Search for the cell housing the specified text and yield its [X, Y] center coordinate. 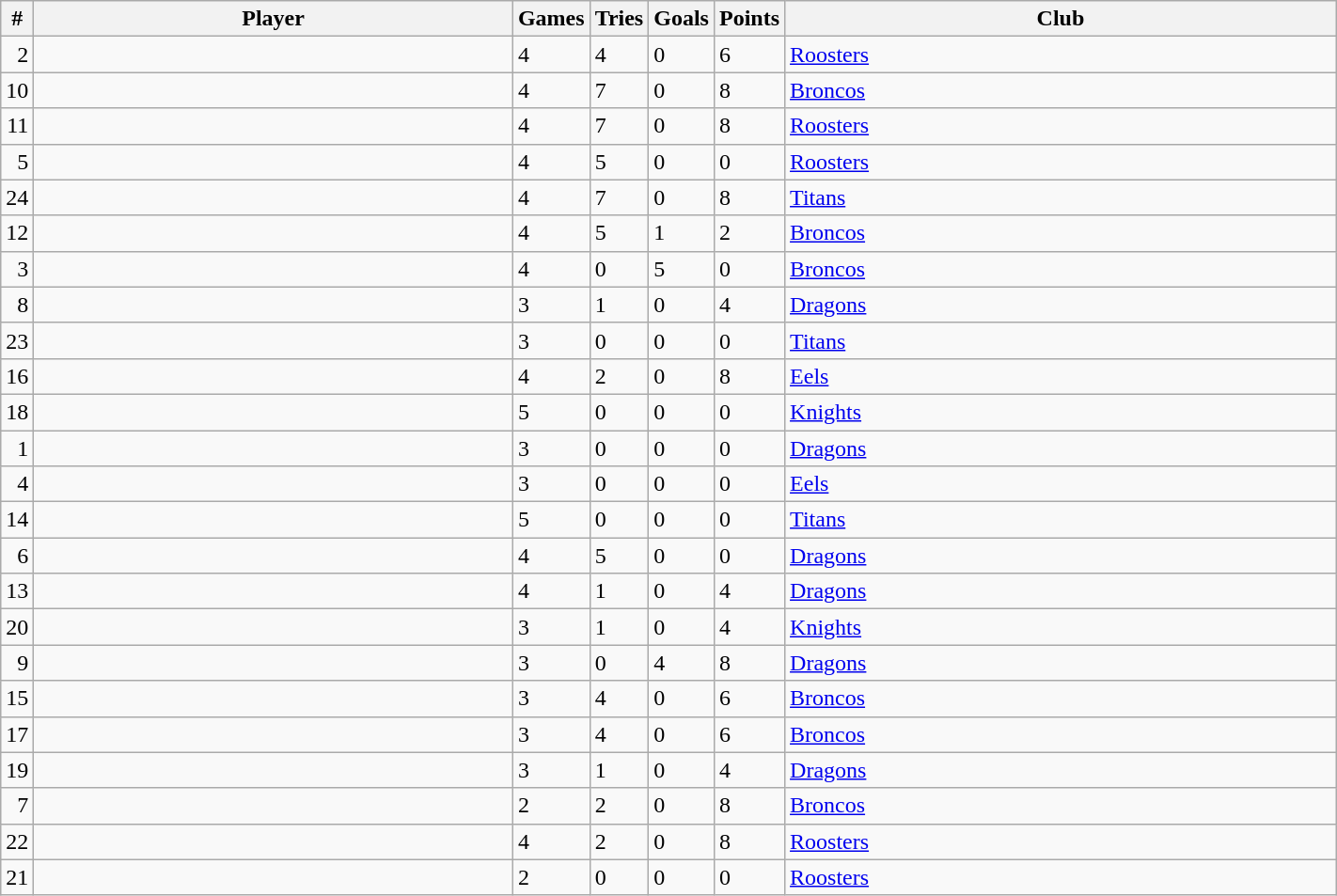
23 [17, 340]
10 [17, 90]
15 [17, 699]
20 [17, 627]
14 [17, 520]
Goals [682, 19]
Games [551, 19]
13 [17, 591]
11 [17, 126]
17 [17, 734]
16 [17, 376]
18 [17, 412]
Points [748, 19]
24 [17, 197]
21 [17, 877]
22 [17, 841]
19 [17, 770]
9 [17, 663]
Player [274, 19]
Tries [619, 19]
Club [1061, 19]
# [17, 19]
12 [17, 233]
